Extract the (X, Y) coordinate from the center of the cell holding the provided text.  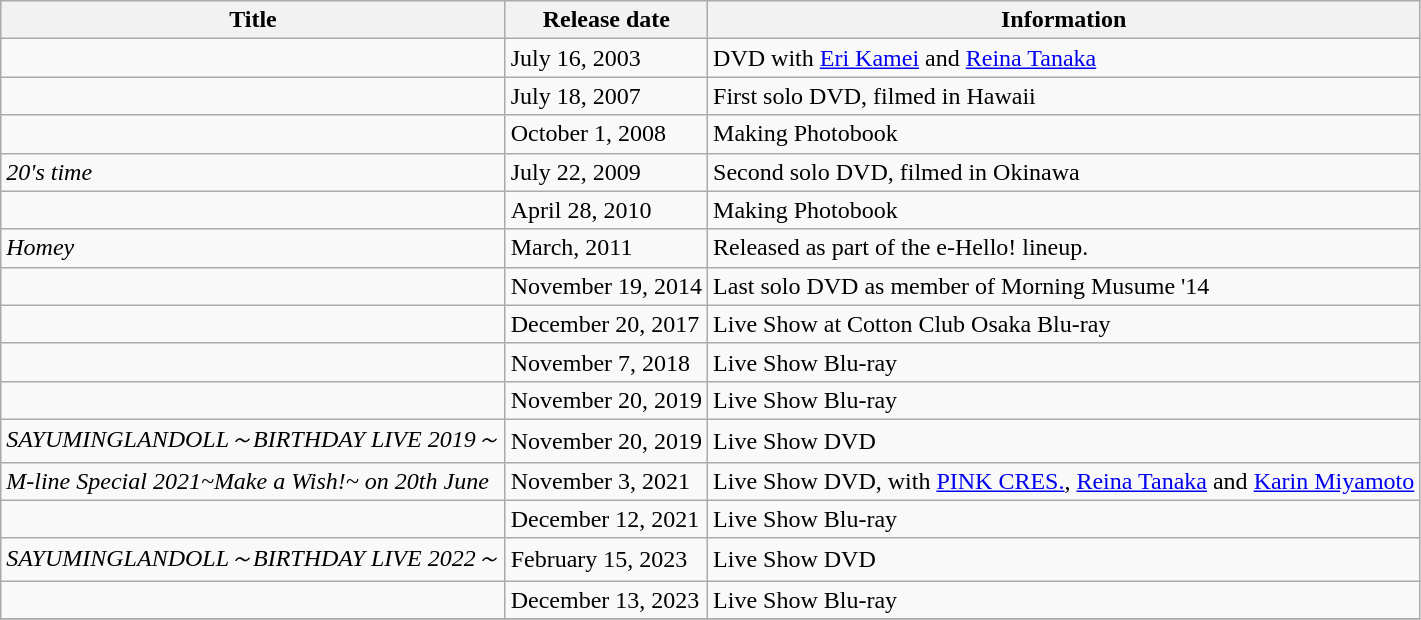
July 16, 2003 (606, 58)
February 15, 2023 (606, 560)
December 13, 2023 (606, 600)
December 12, 2021 (606, 519)
M-line Special 2021~Make a Wish!~ on 20th June (253, 481)
DVD with Eri Kamei and Reina Tanaka (1064, 58)
Information (1064, 20)
Second solo DVD, filmed in Okinawa (1064, 172)
Live Show at Cotton Club Osaka Blu-ray (1064, 324)
April 28, 2010 (606, 210)
Homey (253, 248)
SAYUMINGLANDOLL～BIRTHDAY LIVE 2019～ (253, 440)
October 1, 2008 (606, 134)
Release date (606, 20)
Last solo DVD as member of Morning Musume '14 (1064, 286)
December 20, 2017 (606, 324)
November 19, 2014 (606, 286)
July 18, 2007 (606, 96)
20's time (253, 172)
SAYUMINGLANDOLL～BIRTHDAY LIVE 2022～ (253, 560)
July 22, 2009 (606, 172)
Released as part of the e-Hello! lineup. (1064, 248)
First solo DVD, filmed in Hawaii (1064, 96)
Title (253, 20)
November 7, 2018 (606, 362)
March, 2011 (606, 248)
Live Show DVD, with PINK CRES., Reina Tanaka and Karin Miyamoto (1064, 481)
November 3, 2021 (606, 481)
